From the cell containing the given text, extract its center point as (X, Y) coordinate. 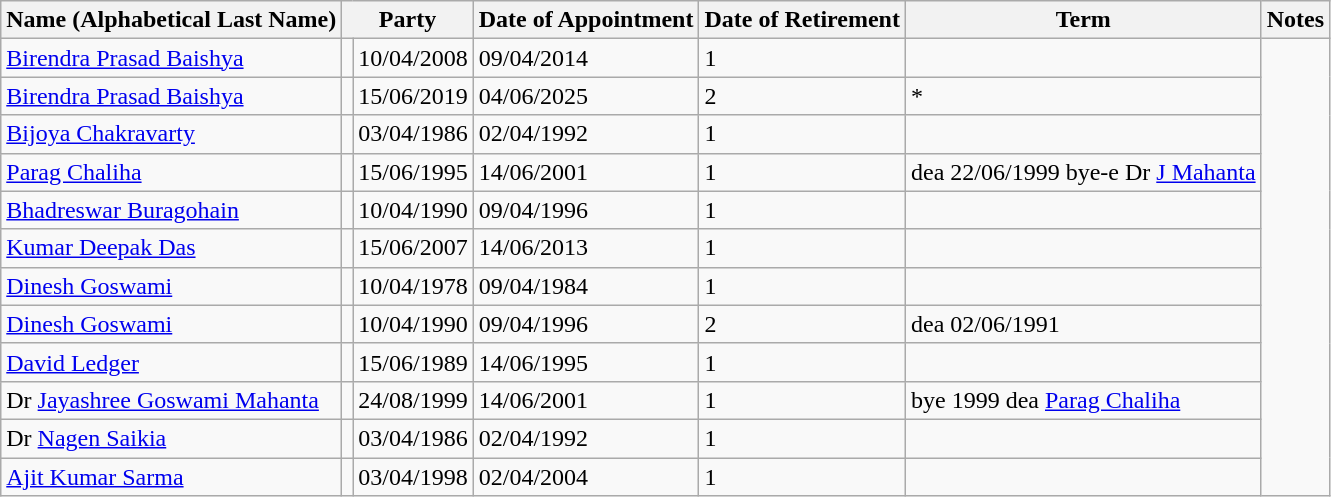
15/06/2007 (413, 248)
Date of Appointment (586, 20)
dea 22/06/1999 bye-e Dr J Mahanta (1083, 172)
Term (1083, 20)
Dr Jayashree Goswami Mahanta (172, 400)
Notes (1295, 20)
Parag Chaliha (172, 172)
10/04/2008 (413, 58)
15/06/2019 (413, 96)
Bijoya Chakravarty (172, 134)
Bhadreswar Buragohain (172, 210)
Date of Retirement (802, 20)
14/06/1995 (586, 362)
15/06/1995 (413, 172)
09/04/1984 (586, 286)
24/08/1999 (413, 400)
Dr Nagen Saikia (172, 438)
02/04/2004 (586, 477)
Ajit Kumar Sarma (172, 477)
David Ledger (172, 362)
Party (408, 20)
09/04/2014 (586, 58)
dea 02/06/1991 (1083, 324)
bye 1999 dea Parag Chaliha (1083, 400)
04/06/2025 (586, 96)
Kumar Deepak Das (172, 248)
03/04/1998 (413, 477)
Name (Alphabetical Last Name) (172, 20)
15/06/1989 (413, 362)
* (1083, 96)
10/04/1978 (413, 286)
14/06/2013 (586, 248)
